Determine the [X, Y] coordinate at the center of the cell enclosing the given text.  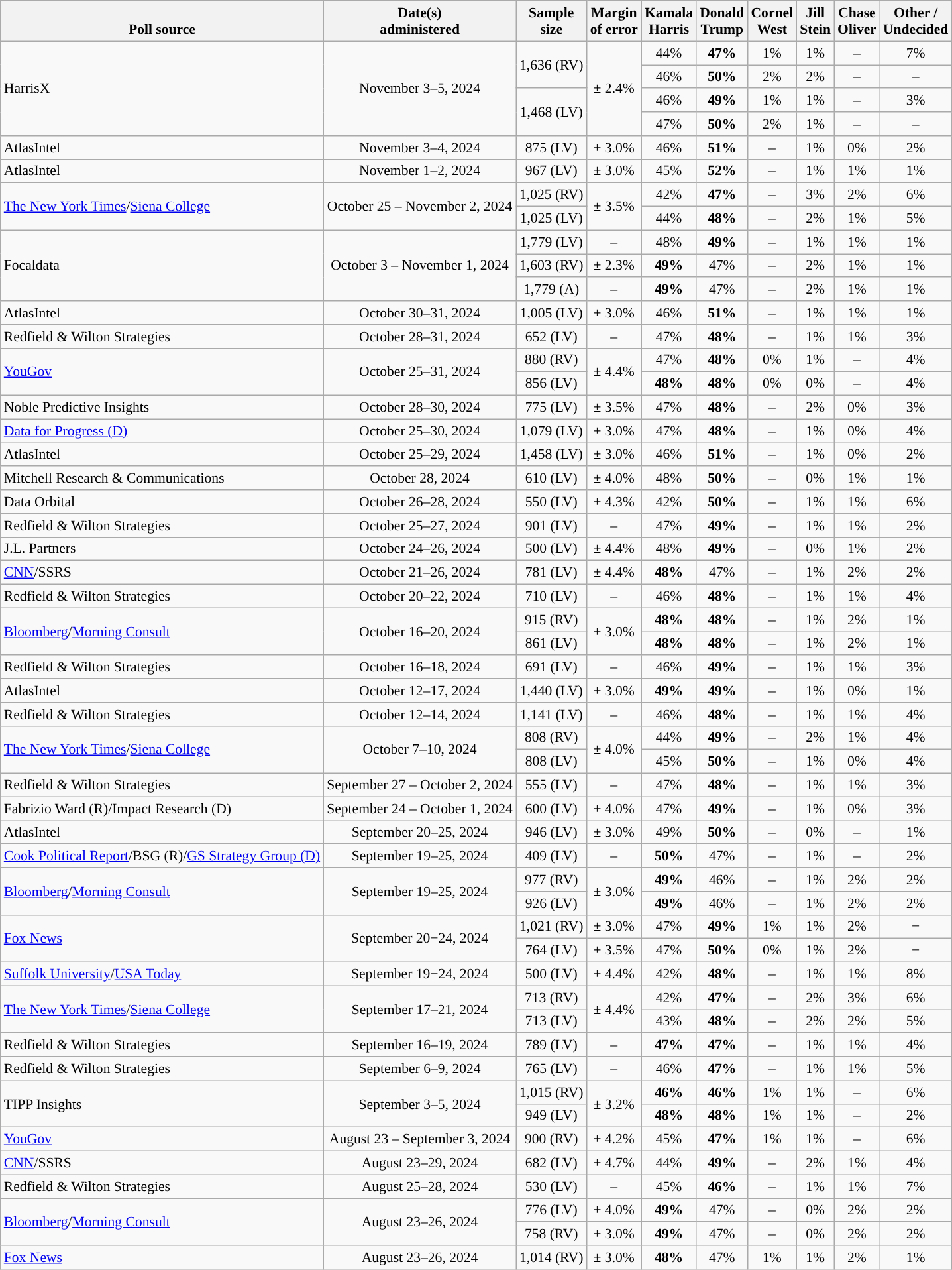
October 20–22, 2024 [420, 597]
977 (RV) [551, 880]
52% [722, 171]
43% [669, 1021]
KamalaHarris [669, 21]
Mitchell Research & Communications [162, 479]
1,458 (LV) [551, 455]
915 (RV) [551, 620]
Cook Political Report/BSG (R)/GS Strategy Group (D) [162, 856]
949 (LV) [551, 1116]
October 16–20, 2024 [420, 631]
October 16–18, 2024 [420, 667]
Poll source [162, 21]
775 (LV) [551, 408]
765 (LV) [551, 1068]
October 12–14, 2024 [420, 715]
652 (LV) [551, 337]
Data Orbital [162, 502]
October 25–27, 2024 [420, 526]
Data for Progress (D) [162, 431]
CornelWest [772, 21]
± 2.3% [614, 266]
J.L. Partners [162, 549]
946 (LV) [551, 833]
776 (LV) [551, 1210]
1,141 (LV) [551, 715]
ChaseOliver [857, 21]
August 23–29, 2024 [420, 1163]
± 4.2% [614, 1139]
September 3–5, 2024 [420, 1104]
September 24 – October 1, 2024 [420, 809]
1,025 (LV) [551, 219]
1,021 (RV) [551, 927]
926 (LV) [551, 903]
± 4.7% [614, 1163]
901 (LV) [551, 526]
781 (LV) [551, 573]
600 (LV) [551, 809]
1,014 (RV) [551, 1257]
682 (LV) [551, 1163]
October 25–29, 2024 [420, 455]
October 24–26, 2024 [420, 549]
555 (LV) [551, 785]
713 (LV) [551, 1021]
November 3–4, 2024 [420, 148]
Fabrizio Ward (R)/Impact Research (D) [162, 809]
Noble Predictive Insights [162, 408]
Focaldata [162, 265]
1,636 (RV) [551, 65]
September 16–19, 2024 [420, 1045]
October 28–31, 2024 [420, 337]
September 6–9, 2024 [420, 1068]
900 (RV) [551, 1139]
8% [916, 974]
856 (LV) [551, 384]
September 20–25, 2024 [420, 833]
October 3 – November 1, 2024 [420, 265]
October 30–31, 2024 [420, 313]
Suffolk University/USA Today [162, 974]
August 23 – September 3, 2024 [420, 1139]
550 (LV) [551, 502]
713 (RV) [551, 998]
October 21–26, 2024 [420, 573]
808 (LV) [551, 762]
875 (LV) [551, 148]
861 (LV) [551, 644]
880 (RV) [551, 360]
October 25–31, 2024 [420, 371]
1,015 (RV) [551, 1092]
October 28, 2024 [420, 479]
DonaldTrump [722, 21]
November 3–5, 2024 [420, 88]
October 12–17, 2024 [420, 691]
Other /Undecided [916, 21]
August 25–28, 2024 [420, 1186]
1,779 (LV) [551, 242]
789 (LV) [551, 1045]
967 (LV) [551, 171]
610 (LV) [551, 479]
JillStein [815, 21]
1,440 (LV) [551, 691]
TIPP Insights [162, 1104]
September 17–21, 2024 [420, 1009]
HarrisX [162, 88]
691 (LV) [551, 667]
710 (LV) [551, 597]
1,025 (RV) [551, 195]
808 (RV) [551, 738]
530 (LV) [551, 1186]
September 27 – October 2, 2024 [420, 785]
Samplesize [551, 21]
1,779 (A) [551, 290]
September 19−24, 2024 [420, 974]
± 4.3% [614, 502]
409 (LV) [551, 856]
1,079 (LV) [551, 431]
758 (RV) [551, 1234]
± 2.4% [614, 88]
1,468 (LV) [551, 113]
Marginof error [614, 21]
October 25–30, 2024 [420, 431]
November 1–2, 2024 [420, 171]
1,603 (RV) [551, 266]
1,005 (LV) [551, 313]
October 7–10, 2024 [420, 749]
October 26–28, 2024 [420, 502]
± 3.2% [614, 1104]
October 25 – November 2, 2024 [420, 207]
764 (LV) [551, 951]
October 28–30, 2024 [420, 408]
September 20−24, 2024 [420, 939]
Date(s)administered [420, 21]
